For the text-containing cell, return its midpoint in [x, y] coordinate format. 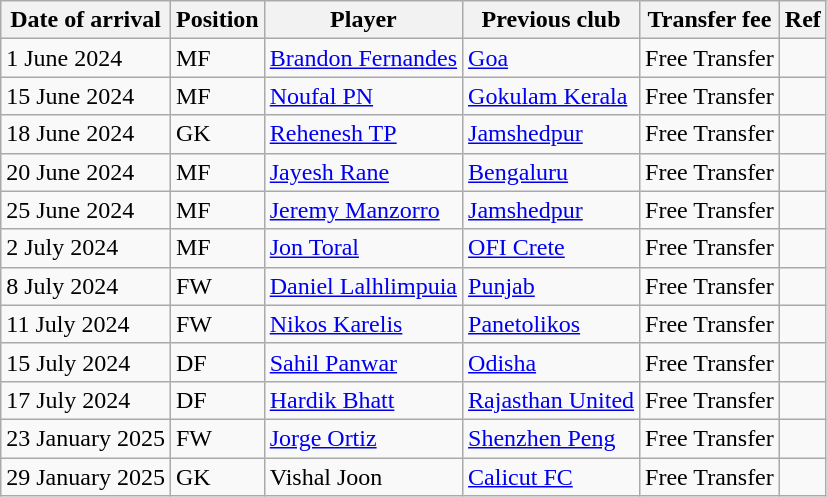
Jon Toral [363, 248]
11 July 2024 [86, 324]
Rehenesh TP [363, 134]
29 January 2025 [86, 477]
Date of arrival [86, 20]
Daniel Lalhlimpuia [363, 286]
17 July 2024 [86, 400]
Nikos Karelis [363, 324]
Transfer fee [710, 20]
Calicut FC [552, 477]
Rajasthan United [552, 400]
15 June 2024 [86, 96]
25 June 2024 [86, 210]
15 July 2024 [86, 362]
Position [217, 20]
Odisha [552, 362]
Brandon Fernandes [363, 58]
Goa [552, 58]
18 June 2024 [86, 134]
Panetolikos [552, 324]
Jeremy Manzorro [363, 210]
Punjab [552, 286]
23 January 2025 [86, 438]
Jayesh Rane [363, 172]
Gokulam Kerala [552, 96]
Shenzhen Peng [552, 438]
20 June 2024 [86, 172]
1 June 2024 [86, 58]
Noufal PN [363, 96]
Vishal Joon [363, 477]
Sahil Panwar [363, 362]
Player [363, 20]
Previous club [552, 20]
Hardik Bhatt [363, 400]
Jorge Ortiz [363, 438]
OFI Crete [552, 248]
Ref [802, 20]
2 July 2024 [86, 248]
8 July 2024 [86, 286]
Bengaluru [552, 172]
